Return the [X, Y] coordinate for the center point of the cell that contains the specified text.  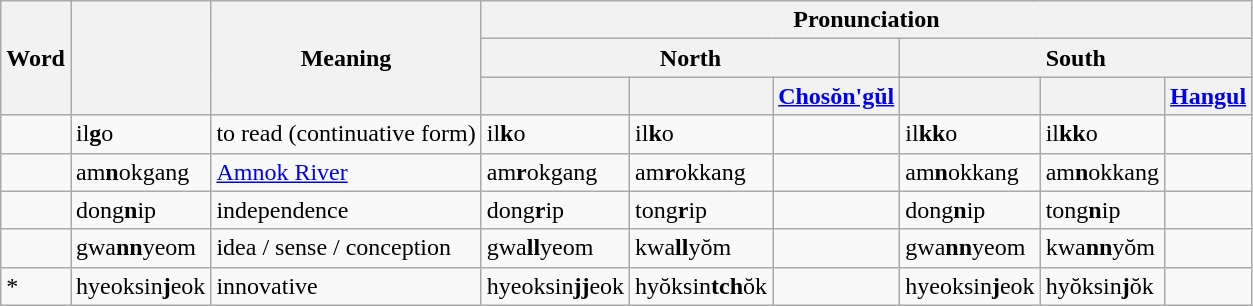
ilgo [140, 134]
Amnok River [346, 172]
Chosŏn'gŭl [836, 96]
tongrip [702, 210]
hyŏksinjŏk [1102, 286]
gwallyeom [555, 248]
South [1076, 58]
Word [36, 58]
amrokgang [555, 172]
* [36, 286]
amnokgang [140, 172]
Pronunciation [866, 20]
Meaning [346, 58]
dongrip [555, 210]
innovative [346, 286]
Hangul [1208, 96]
tongnip [1102, 210]
to read (continuative form) [346, 134]
amrokkang [702, 172]
hyŏksintchŏk [702, 286]
idea / sense / conception [346, 248]
kwannyŏm [1102, 248]
hyeoksinjjeok [555, 286]
independence [346, 210]
North [690, 58]
kwallyŏm [702, 248]
